Identify which cell holds the provided text, then report its (X, Y) central coordinate. 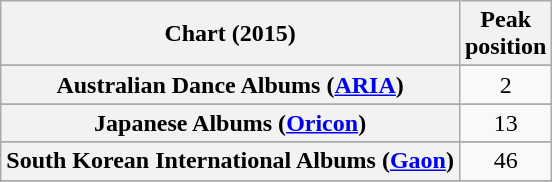
South Korean International Albums (Gaon) (230, 161)
Chart (2015) (230, 34)
Australian Dance Albums (ARIA) (230, 85)
46 (505, 161)
2 (505, 85)
Japanese Albums (Oricon) (230, 123)
Peakposition (505, 34)
13 (505, 123)
